Detect which cell encompasses the target text, then output its (X, Y) center coordinate. 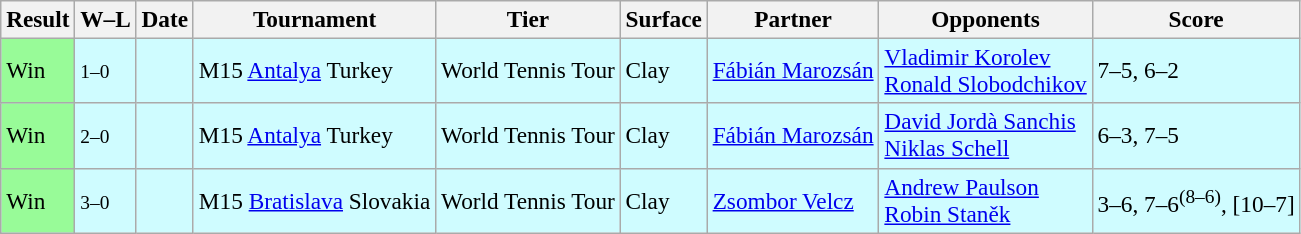
Andrew Paulson Robin Staněk (986, 200)
M15 Bratislava Slovakia (314, 200)
3–6, 7–6(8–6), [10–7] (1196, 200)
W–L (106, 19)
2–0 (106, 136)
Opponents (986, 19)
Zsombor Velcz (793, 200)
Result (38, 19)
Score (1196, 19)
6–3, 7–5 (1196, 136)
7–5, 6–2 (1196, 70)
Tier (528, 19)
3–0 (106, 200)
1–0 (106, 70)
David Jordà Sanchis Niklas Schell (986, 136)
Vladimir Korolev Ronald Slobodchikov (986, 70)
Date (164, 19)
Surface (664, 19)
Tournament (314, 19)
Partner (793, 19)
